Pinpoint the cell where the given text exists, returning its (x, y) midpoint coordinate. 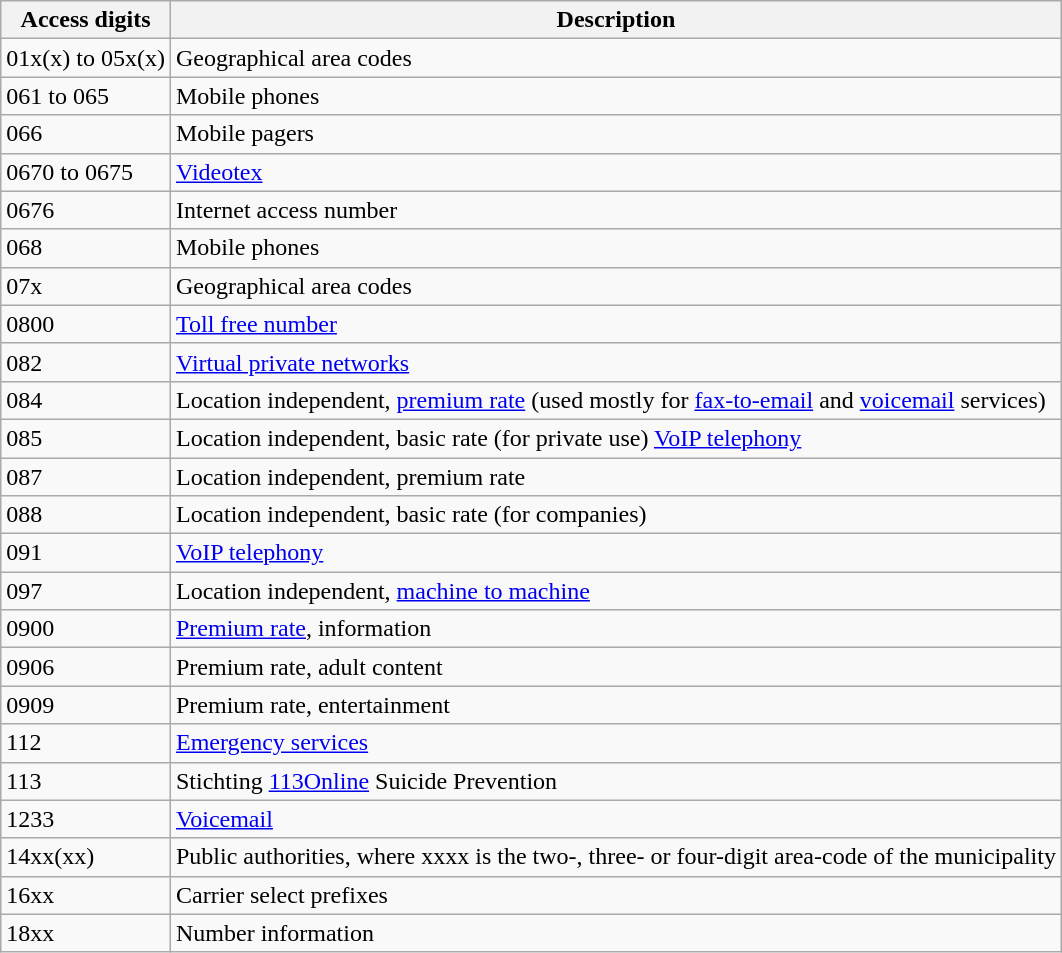
061 to 065 (86, 96)
082 (86, 362)
113 (86, 781)
097 (86, 591)
Public authorities, where xxxx is the two-, three- or four-digit area-code of the municipality (616, 857)
Virtual private networks (616, 362)
088 (86, 515)
0900 (86, 629)
0800 (86, 324)
0670 to 0675 (86, 172)
Number information (616, 933)
01x(x) to 05x(x) (86, 58)
0909 (86, 705)
Premium rate, information (616, 629)
Carrier select prefixes (616, 895)
Location independent, basic rate (for private use) VoIP telephony (616, 438)
Location independent, basic rate (for companies) (616, 515)
087 (86, 477)
Premium rate, entertainment (616, 705)
1233 (86, 819)
0676 (86, 210)
Mobile pagers (616, 134)
Location independent, machine to machine (616, 591)
Stichting 113Online Suicide Prevention (616, 781)
Access digits (86, 20)
16xx (86, 895)
085 (86, 438)
Voicemail (616, 819)
112 (86, 743)
Premium rate, adult content (616, 667)
Location independent, premium rate (616, 477)
Toll free number (616, 324)
Videotex (616, 172)
084 (86, 400)
14xx(xx) (86, 857)
VoIP telephony (616, 553)
Internet access number (616, 210)
0906 (86, 667)
Location independent, premium rate (used mostly for fax-to-email and voicemail services) (616, 400)
Emergency services (616, 743)
066 (86, 134)
07x (86, 286)
068 (86, 248)
091 (86, 553)
Description (616, 20)
18xx (86, 933)
